Output the [x, y] coordinate of the center of the cell containing the given text.  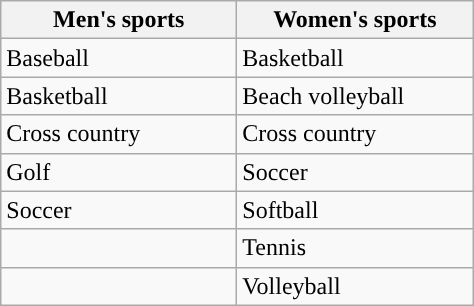
Men's sports [119, 20]
Softball [355, 210]
Volleyball [355, 286]
Golf [119, 172]
Tennis [355, 248]
Beach volleyball [355, 96]
Baseball [119, 58]
Women's sports [355, 20]
